Return [x, y] of the center of cell containing provided text 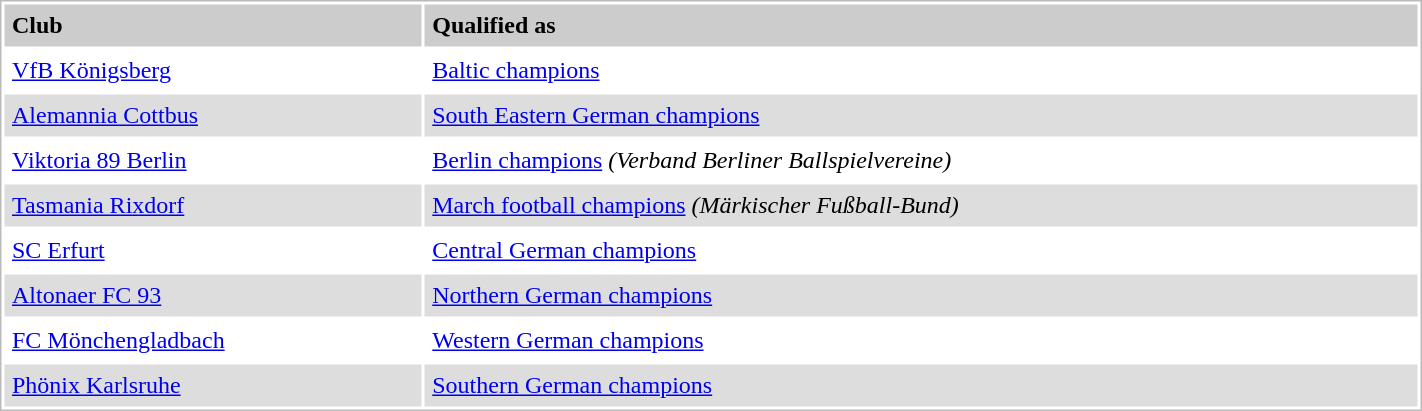
FC Mönchengladbach [212, 341]
Southern German champions [922, 385]
Berlin champions (Verband Berliner Ballspielvereine) [922, 161]
Central German champions [922, 251]
Tasmania Rixdorf [212, 205]
Club [212, 25]
Qualified as [922, 25]
Phönix Karlsruhe [212, 385]
Western German champions [922, 341]
VfB Königsberg [212, 71]
South Eastern German champions [922, 115]
Northern German champions [922, 295]
March football champions (Märkischer Fußball-Bund) [922, 205]
SC Erfurt [212, 251]
Viktoria 89 Berlin [212, 161]
Baltic champions [922, 71]
Altonaer FC 93 [212, 295]
Alemannia Cottbus [212, 115]
